Output the [X, Y] coordinate of the center of the cell containing the given text.  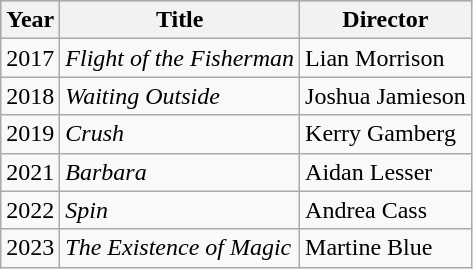
2018 [30, 96]
Lian Morrison [386, 58]
Andrea Cass [386, 210]
2022 [30, 210]
Title [180, 20]
Year [30, 20]
Kerry Gamberg [386, 134]
Martine Blue [386, 248]
Flight of the Fisherman [180, 58]
Director [386, 20]
2019 [30, 134]
Waiting Outside [180, 96]
The Existence of Magic [180, 248]
Barbara [180, 172]
Joshua Jamieson [386, 96]
Crush [180, 134]
2017 [30, 58]
2023 [30, 248]
Aidan Lesser [386, 172]
Spin [180, 210]
2021 [30, 172]
